Return [x, y] of the center of cell containing provided text 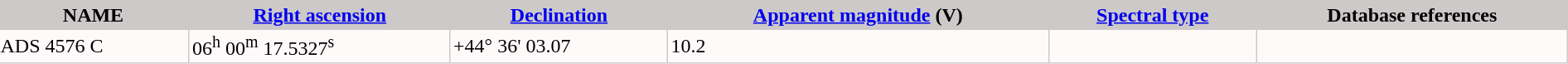
Database references [1412, 15]
Apparent magnitude (V) [858, 15]
Spectral type [1153, 15]
+44° 36' 03.07 [559, 47]
10.2 [858, 47]
06h 00m 17.5327s [320, 47]
Declination [559, 15]
Right ascension [320, 15]
